Provide the [x, y] coordinate of the cell's center where the given text is located.  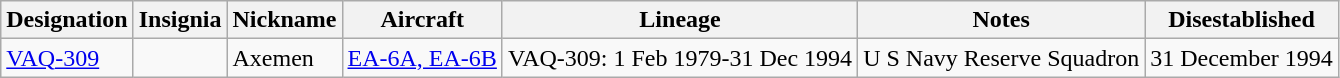
Insignia [180, 20]
Designation [67, 20]
VAQ-309 [67, 58]
Nickname [284, 20]
U S Navy Reserve Squadron [1002, 58]
31 December 1994 [1242, 58]
Axemen [284, 58]
VAQ-309: 1 Feb 1979-31 Dec 1994 [680, 58]
Aircraft [422, 20]
Lineage [680, 20]
Disestablished [1242, 20]
Notes [1002, 20]
EA-6A, EA-6B [422, 58]
